Locate the cell with the specified text and output its (X, Y) center coordinate. 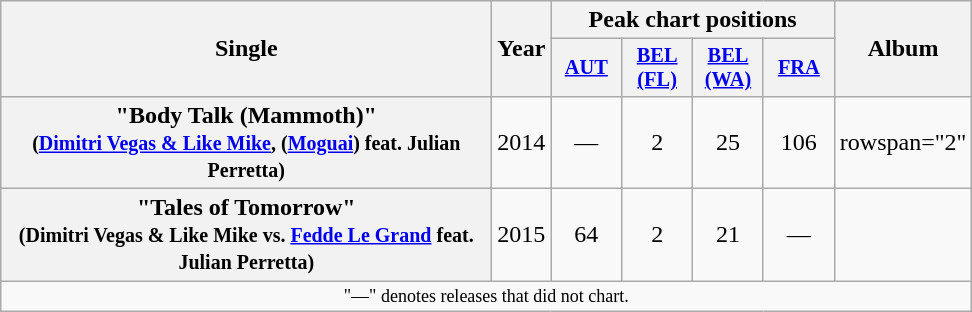
Single (246, 49)
FRA (798, 68)
BEL(FL) (658, 68)
Album (903, 49)
25 (728, 142)
Year (522, 49)
rowspan="2" (903, 142)
2015 (522, 235)
"Body Talk (Mammoth)" (Dimitri Vegas & Like Mike, (Moguai) feat. Julian Perretta) (246, 142)
Peak chart positions (692, 20)
106 (798, 142)
"Tales of Tomorrow" (Dimitri Vegas & Like Mike vs. Fedde Le Grand feat. Julian Perretta) (246, 235)
AUT (586, 68)
64 (586, 235)
BEL(WA) (728, 68)
"—" denotes releases that did not chart. (486, 296)
21 (728, 235)
2014 (522, 142)
